Provide the [x, y] coordinate of the cell's center where the given text is located.  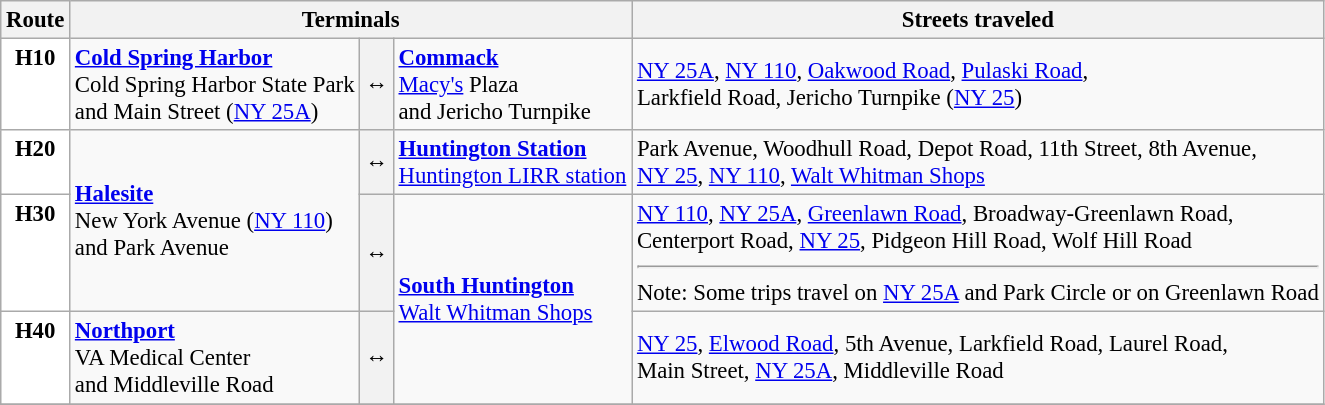
Huntington StationHuntington LIRR station [512, 162]
HalesiteNew York Avenue (NY 110)and Park Avenue [215, 221]
Park Avenue, Woodhull Road, Depot Road, 11th Street, 8th Avenue,NY 25, NY 110, Walt Whitman Shops [978, 162]
Route [36, 20]
NY 25A, NY 110, Oakwood Road, Pulaski Road,Larkfield Road, Jericho Turnpike (NY 25) [978, 85]
H20 [36, 162]
H30 [36, 254]
Streets traveled [978, 20]
NorthportVA Medical Centerand Middleville Road [215, 358]
H10 [36, 85]
Terminals [351, 20]
CommackMacy's Plazaand Jericho Turnpike [512, 85]
H40 [36, 358]
NY 25, Elwood Road, 5th Avenue, Larkfield Road, Laurel Road, Main Street, NY 25A, Middleville Road [978, 358]
Cold Spring HarborCold Spring Harbor State Parkand Main Street (NY 25A) [215, 85]
South HuntingtonWalt Whitman Shops [512, 300]
